From the cell containing the given text, extract its center point as (x, y) coordinate. 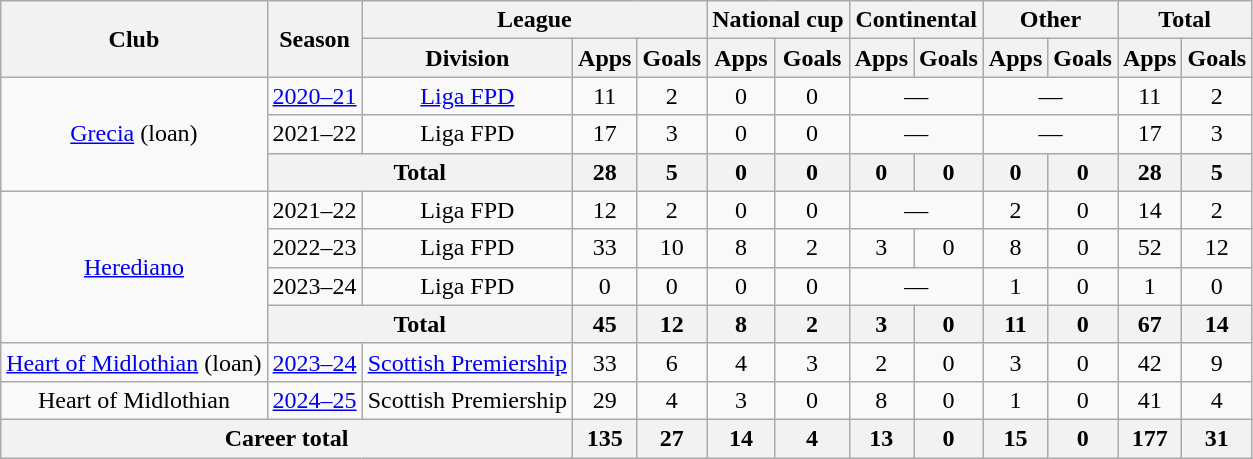
2024–25 (314, 400)
177 (1150, 438)
45 (605, 324)
31 (1217, 438)
Continental (916, 20)
42 (1150, 362)
2022–23 (314, 248)
27 (672, 438)
9 (1217, 362)
Season (314, 39)
National cup (778, 20)
Herediano (134, 267)
15 (1015, 438)
Heart of Midlothian (134, 400)
Other (1050, 20)
67 (1150, 324)
Heart of Midlothian (loan) (134, 362)
52 (1150, 248)
Grecia (loan) (134, 134)
13 (881, 438)
6 (672, 362)
10 (672, 248)
Club (134, 39)
Career total (287, 438)
41 (1150, 400)
League (534, 20)
Division (467, 58)
135 (605, 438)
2020–21 (314, 96)
29 (605, 400)
